Determine the [x, y] coordinate at the center of the cell enclosing the given text.  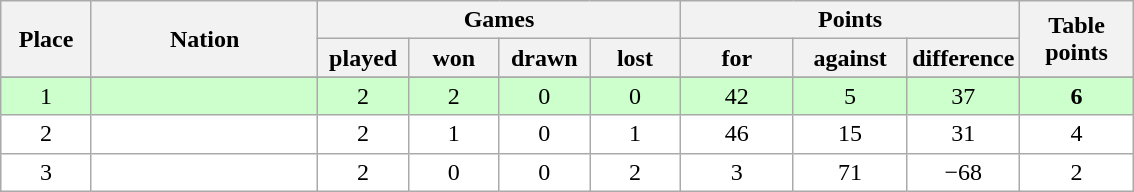
Tablepoints [1076, 39]
drawn [544, 58]
4 [1076, 134]
5 [850, 96]
Nation [204, 39]
6 [1076, 96]
−68 [964, 172]
against [850, 58]
42 [736, 96]
for [736, 58]
won [454, 58]
37 [964, 96]
31 [964, 134]
played [364, 58]
15 [850, 134]
71 [850, 172]
46 [736, 134]
lost [636, 58]
Points [850, 20]
difference [964, 58]
Place [46, 39]
Games [499, 20]
